Return (x, y) of the center of cell containing provided text 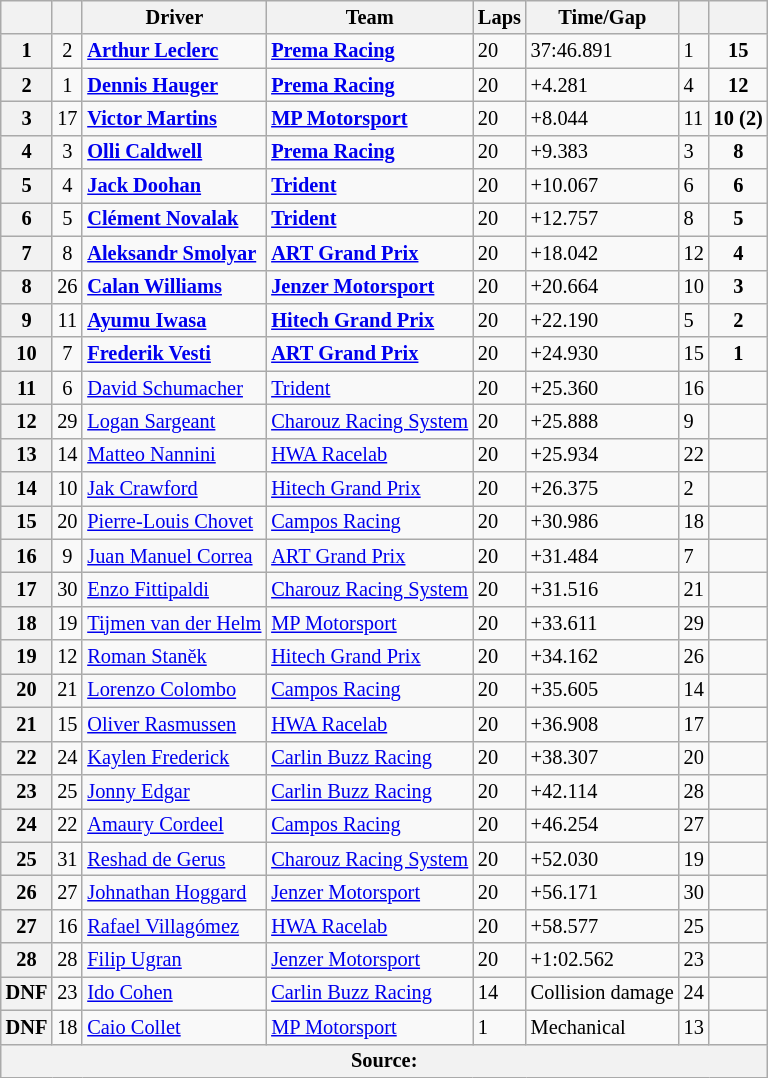
+52.030 (602, 859)
Lorenzo Colombo (174, 690)
+22.190 (602, 320)
+9.383 (602, 152)
Calan Williams (174, 287)
+25.360 (602, 388)
Clément Novalak (174, 219)
+58.577 (602, 926)
+38.307 (602, 758)
+18.042 (602, 253)
Caio Collet (174, 1027)
+56.171 (602, 892)
+10.067 (602, 186)
Victor Martins (174, 118)
Reshad de Gerus (174, 859)
+36.908 (602, 724)
Aleksandr Smolyar (174, 253)
Time/Gap (602, 17)
Frederik Vesti (174, 354)
Source: (384, 1061)
37:46.891 (602, 51)
+46.254 (602, 825)
+34.162 (602, 657)
Jak Crawford (174, 489)
Ayumu Iwasa (174, 320)
+30.986 (602, 522)
Filip Ugran (174, 960)
+8.044 (602, 118)
Jack Doohan (174, 186)
Amaury Cordeel (174, 825)
31 (67, 859)
Collision damage (602, 993)
+12.757 (602, 219)
Arthur Leclerc (174, 51)
+24.930 (602, 354)
Johnathan Hoggard (174, 892)
+1:02.562 (602, 960)
Logan Sargeant (174, 421)
Dennis Hauger (174, 85)
+4.281 (602, 85)
Mechanical (602, 1027)
10 (2) (738, 118)
+31.484 (602, 556)
Laps (500, 17)
+35.605 (602, 690)
Team (370, 17)
Roman Staněk (174, 657)
+26.375 (602, 489)
+33.611 (602, 623)
Enzo Fittipaldi (174, 589)
Oliver Rasmussen (174, 724)
Olli Caldwell (174, 152)
Matteo Nannini (174, 455)
David Schumacher (174, 388)
Pierre-Louis Chovet (174, 522)
Ido Cohen (174, 993)
+20.664 (602, 287)
Kaylen Frederick (174, 758)
Juan Manuel Correa (174, 556)
Driver (174, 17)
+25.888 (602, 421)
+42.114 (602, 791)
Jonny Edgar (174, 791)
Tijmen van der Helm (174, 623)
Rafael Villagómez (174, 926)
+25.934 (602, 455)
+31.516 (602, 589)
